Search for the cell housing the specified text and yield its (X, Y) center coordinate. 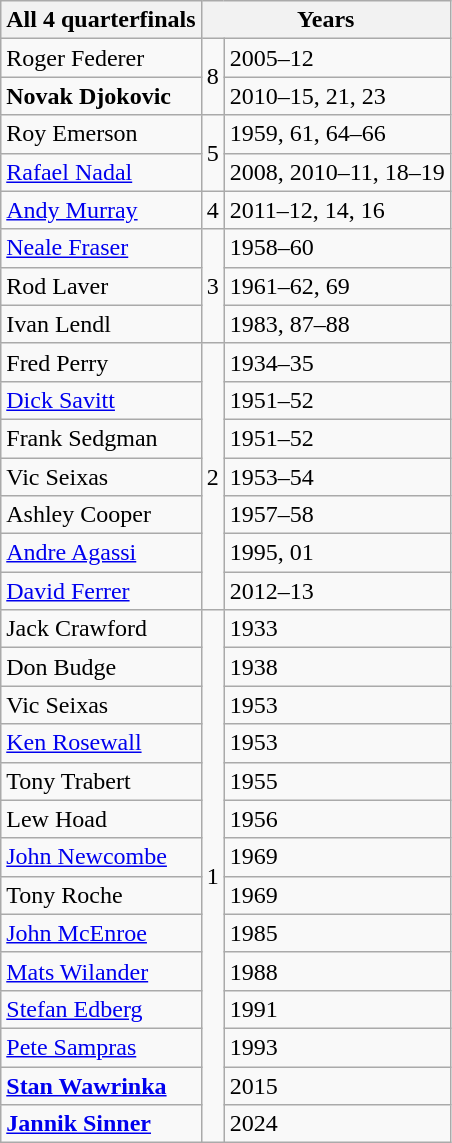
Stan Wawrinka (101, 1085)
Rafael Nadal (101, 172)
2011–12, 14, 16 (337, 210)
2005–12 (337, 58)
1 (212, 876)
2024 (337, 1124)
David Ferrer (101, 591)
1961–62, 69 (337, 286)
Roger Federer (101, 58)
Jack Crawford (101, 629)
1988 (337, 971)
Ivan Lendl (101, 324)
Rod Laver (101, 286)
1993 (337, 1047)
Andy Murray (101, 210)
All 4 quarterfinals (101, 20)
Fred Perry (101, 362)
Novak Djokovic (101, 96)
1938 (337, 667)
4 (212, 210)
1983, 87–88 (337, 324)
Mats Wilander (101, 971)
3 (212, 286)
5 (212, 153)
1955 (337, 781)
1934–35 (337, 362)
Jannik Sinner (101, 1124)
Roy Emerson (101, 134)
1985 (337, 933)
Ken Rosewall (101, 743)
Don Budge (101, 667)
Pete Sampras (101, 1047)
1959, 61, 64–66 (337, 134)
Stefan Edberg (101, 1009)
Lew Hoad (101, 819)
Dick Savitt (101, 400)
Frank Sedgman (101, 438)
Tony Roche (101, 895)
Tony Trabert (101, 781)
John McEnroe (101, 933)
Ashley Cooper (101, 515)
Neale Fraser (101, 248)
1933 (337, 629)
2 (212, 476)
1953–54 (337, 477)
Years (326, 20)
John Newcombe (101, 857)
8 (212, 77)
2012–13 (337, 591)
2015 (337, 1085)
Andre Agassi (101, 553)
1995, 01 (337, 553)
1957–58 (337, 515)
1958–60 (337, 248)
2008, 2010–11, 18–19 (337, 172)
2010–15, 21, 23 (337, 96)
1956 (337, 819)
1991 (337, 1009)
